Determine the (x, y) coordinate at the center of the cell enclosing the given text.  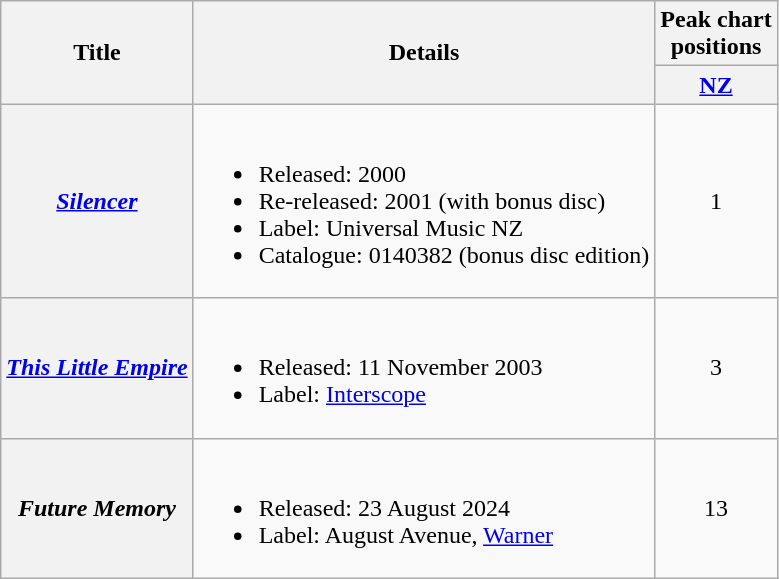
Title (97, 52)
13 (716, 508)
This Little Empire (97, 368)
1 (716, 201)
3 (716, 368)
Released: 11 November 2003Label: Interscope (424, 368)
Details (424, 52)
Future Memory (97, 508)
Released: 23 August 2024Label: August Avenue, Warner (424, 508)
Released: 2000Re-released: 2001 (with bonus disc)Label: Universal Music NZCatalogue: 0140382 (bonus disc edition) (424, 201)
Silencer (97, 201)
NZ (716, 85)
Peak chartpositions (716, 34)
